Locate the cell with the specified text and output its [X, Y] center coordinate. 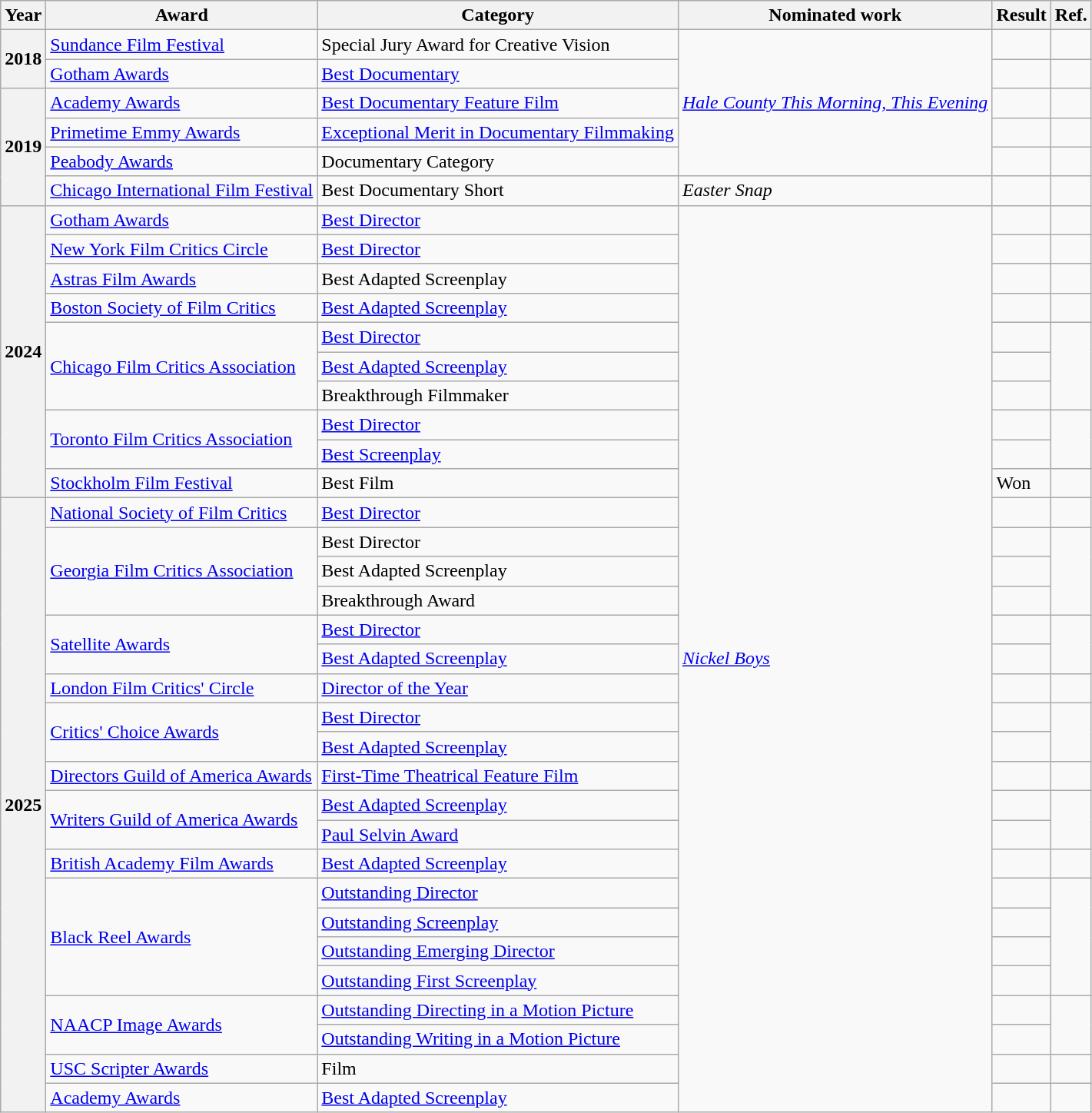
Exceptional Merit in Documentary Filmmaking [498, 132]
2025 [23, 806]
Chicago International Film Festival [181, 191]
First-Time Theatrical Feature Film [498, 776]
Award [181, 15]
Ref. [1071, 15]
Best Documentary Feature Film [498, 103]
2018 [23, 59]
Best Documentary Short [498, 191]
Best Screenplay [498, 454]
Best Documentary [498, 74]
Film [498, 1068]
Hale County This Morning, This Evening [835, 103]
NAACP Image Awards [181, 1025]
National Society of Film Critics [181, 513]
Critics' Choice Awards [181, 732]
Outstanding Directing in a Motion Picture [498, 1010]
Easter Snap [835, 191]
Documentary Category [498, 161]
New York Film Critics Circle [181, 249]
Nominated work [835, 15]
Category [498, 15]
Outstanding Screenplay [498, 922]
Georgia Film Critics Association [181, 571]
Breakthrough Filmmaker [498, 396]
Special Jury Award for Creative Vision [498, 45]
Directors Guild of America Awards [181, 776]
2019 [23, 147]
Outstanding Director [498, 893]
Outstanding Writing in a Motion Picture [498, 1039]
Nickel Boys [835, 659]
Won [1021, 483]
Primetime Emmy Awards [181, 132]
Peabody Awards [181, 161]
British Academy Film Awards [181, 864]
Best Film [498, 483]
Astras Film Awards [181, 278]
Result [1021, 15]
USC Scripter Awards [181, 1068]
Director of the Year [498, 688]
Writers Guild of America Awards [181, 819]
Toronto Film Critics Association [181, 440]
Satellite Awards [181, 644]
Stockholm Film Festival [181, 483]
Chicago Film Critics Association [181, 366]
Black Reel Awards [181, 937]
Outstanding Emerging Director [498, 952]
2024 [23, 352]
Paul Selvin Award [498, 834]
Year [23, 15]
Outstanding First Screenplay [498, 981]
London Film Critics' Circle [181, 688]
Sundance Film Festival [181, 45]
Boston Society of Film Critics [181, 307]
Breakthrough Award [498, 600]
